Search for the cell housing the specified text and yield its (X, Y) center coordinate. 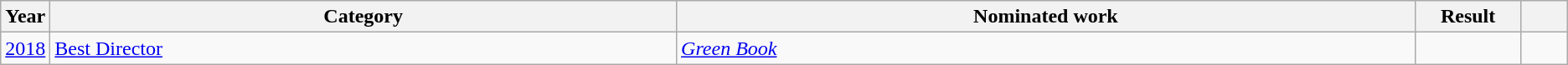
2018 (25, 48)
Category (364, 17)
Best Director (364, 48)
Nominated work (1046, 17)
Year (25, 17)
Result (1467, 17)
Green Book (1046, 48)
